Locate the cell with the specified text and output its [x, y] center coordinate. 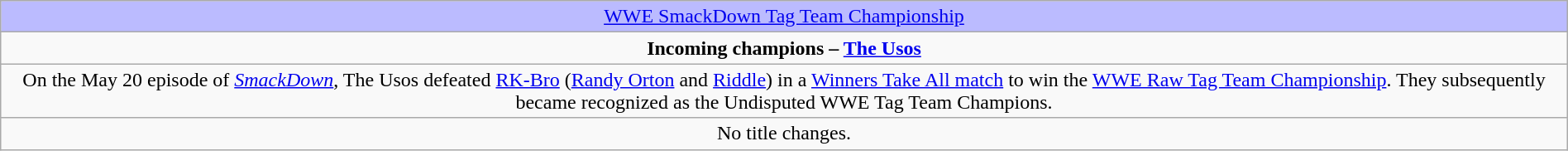
Incoming champions – The Usos [784, 48]
WWE SmackDown Tag Team Championship [784, 17]
No title changes. [784, 134]
